Identify which cell holds the provided text, then report its (x, y) central coordinate. 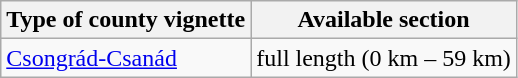
Type of county vignette (126, 20)
Available section (384, 20)
full length (0 km – 59 km) (384, 58)
Csongrád-Csanád (126, 58)
